Pinpoint the cell where the given text exists, returning its (x, y) midpoint coordinate. 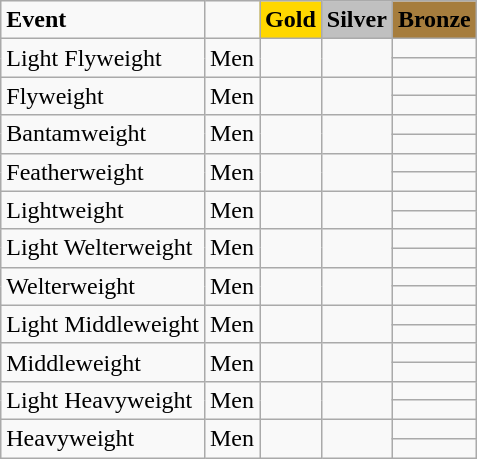
Bronze (434, 20)
Heavyweight (103, 438)
Light Middleweight (103, 324)
Light Welterweight (103, 248)
Event (103, 20)
Welterweight (103, 286)
Flyweight (103, 96)
Light Flyweight (103, 58)
Gold (291, 20)
Light Heavyweight (103, 400)
Bantamweight (103, 134)
Middleweight (103, 362)
Silver (356, 20)
Featherweight (103, 172)
Lightweight (103, 210)
